Locate the cell with the specified text and output its [X, Y] center coordinate. 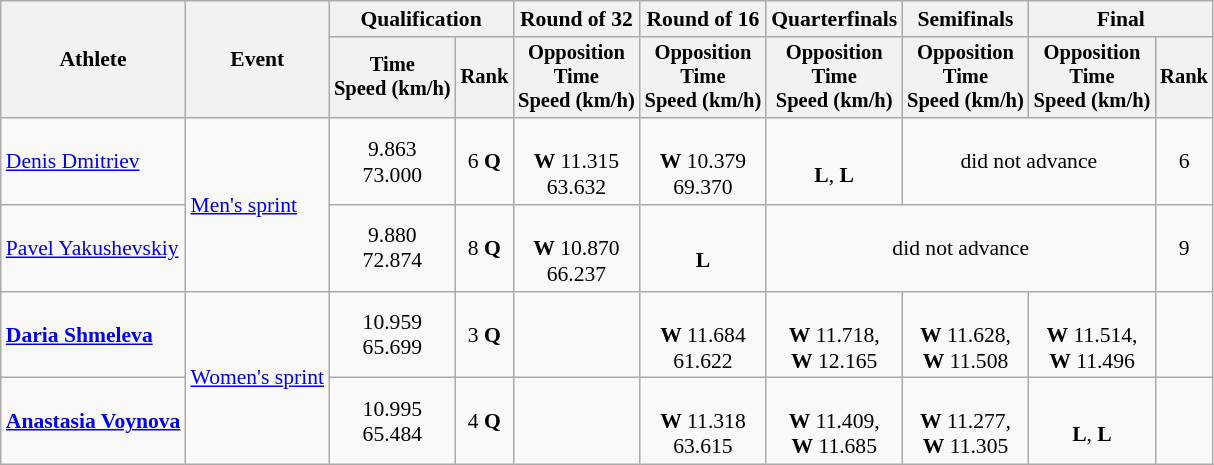
Anastasia Voynova [94, 422]
W 10.87066.237 [576, 248]
Round of 32 [576, 19]
W 11.31863.615 [704, 422]
Women's sprint [257, 378]
9.86373.000 [392, 162]
Final [1121, 19]
W 11.409,W 11.685 [834, 422]
6 [1184, 162]
10.95965.699 [392, 336]
W 10.37969.370 [704, 162]
Pavel Yakushevskiy [94, 248]
10.99565.484 [392, 422]
W 11.718,W 12.165 [834, 336]
TimeSpeed (km/h) [392, 78]
W 11.31563.632 [576, 162]
Daria Shmeleva [94, 336]
Athlete [94, 60]
W 11.68461.622 [704, 336]
6 Q [485, 162]
Round of 16 [704, 19]
9.88072.874 [392, 248]
W 11.277,W 11.305 [966, 422]
8 Q [485, 248]
Quarterfinals [834, 19]
Event [257, 60]
W 11.514,W 11.496 [1092, 336]
L [704, 248]
3 Q [485, 336]
Semifinals [966, 19]
9 [1184, 248]
W 11.628,W 11.508 [966, 336]
4 Q [485, 422]
Men's sprint [257, 204]
Denis Dmitriev [94, 162]
Qualification [421, 19]
